Locate the cell with the specified text and output its (X, Y) center coordinate. 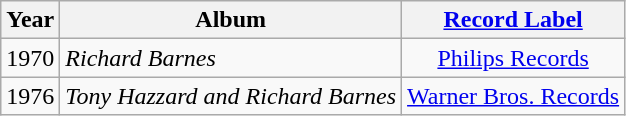
Tony Hazzard and Richard Barnes (231, 96)
Philips Records (514, 58)
1970 (30, 58)
Richard Barnes (231, 58)
1976 (30, 96)
Warner Bros. Records (514, 96)
Year (30, 20)
Album (231, 20)
Record Label (514, 20)
